Locate the cell with the specified text and output its (X, Y) center coordinate. 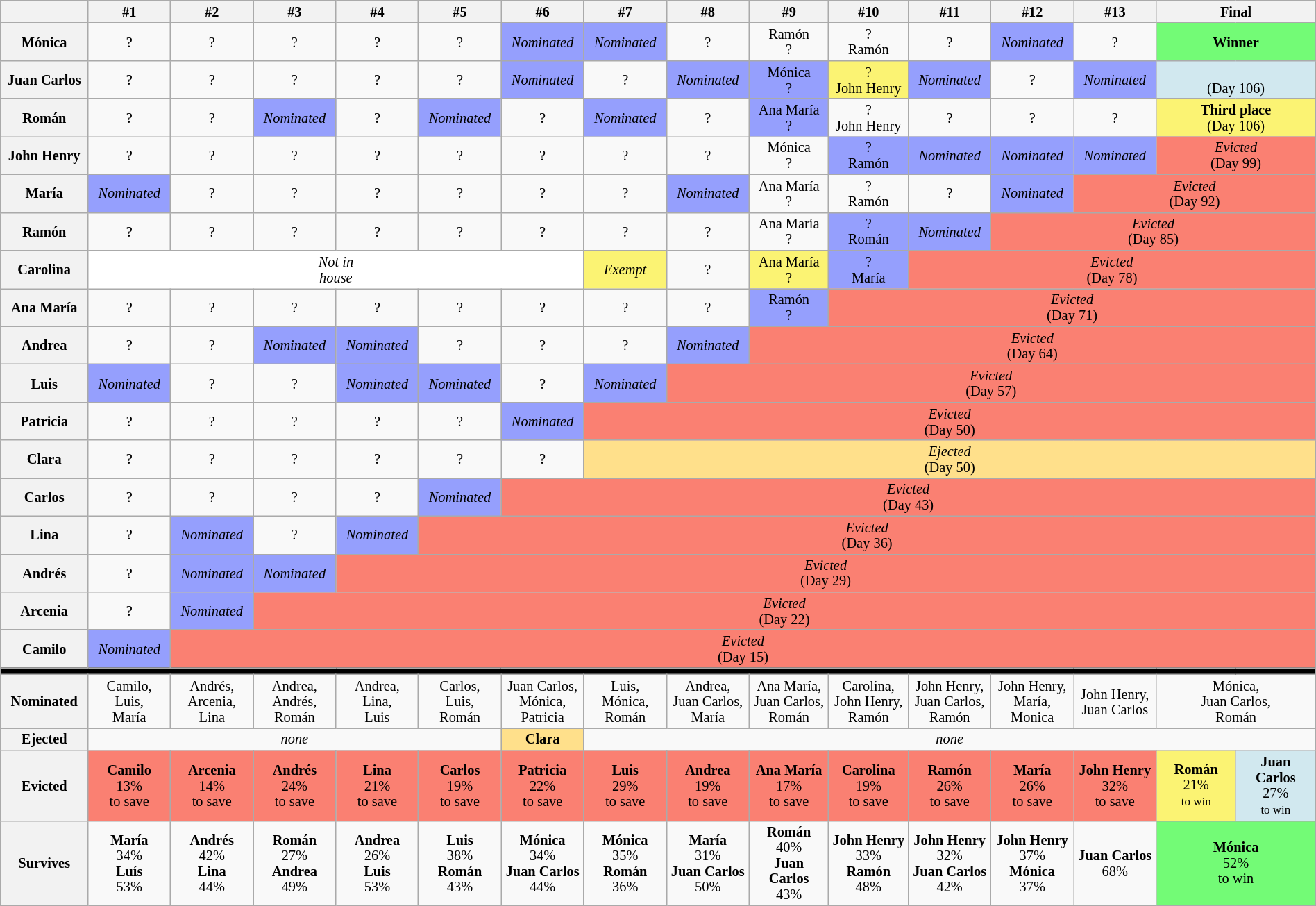
Ramón (44, 232)
Ramón26%to save (950, 786)
Mónica52%to win (1235, 863)
#8 (708, 11)
Carolina,John Henry,Ramón (869, 701)
#10 (869, 11)
Evicted(Day 36) (867, 535)
#3 (294, 11)
Andrea19%to save (708, 786)
Arcenia (44, 611)
Carolina (44, 269)
John Henry33%Ramón48% (869, 863)
Patricia22%to save (543, 786)
John Henry32%to save (1115, 786)
Final (1235, 11)
Andrés24%to save (294, 786)
#13 (1115, 11)
Carlos19%to save (459, 786)
Andrea,Juan Carlos,María (708, 701)
Camilo13%to save (129, 786)
Andrea,Lina,Luis (378, 701)
María34%Luís53% (129, 863)
Andrea (44, 346)
Ana María17%to save (788, 786)
Camilo (44, 648)
#1 (129, 11)
Lina (44, 535)
Evicted (44, 786)
John Henry37%Mónica37% (1033, 863)
Arcenia14%to save (212, 786)
Evicted(Day 15) (743, 648)
(Day 106) (1235, 79)
Juan Carlos (44, 79)
Exempt (625, 269)
Román (44, 118)
John Henry32%Juan Carlos42% (950, 863)
Evicted(Day 78) (1112, 269)
John Henry,María,Monica (1033, 701)
Camilo,Luis,María (129, 701)
Third place(Day 106) (1235, 118)
#7 (625, 11)
John Henry (44, 156)
Evicted(Day 29) (826, 573)
María31%Juan Carlos50% (708, 863)
Román40%Juan Carlos43% (788, 863)
Andrea,Andrés,Román (294, 701)
Patricia (44, 421)
Juan Carlos,Mónica,Patricia (543, 701)
Evicted(Day 71) (1072, 307)
John Henry,Juan Carlos,Ramón (950, 701)
Mónica35%Román36% (625, 863)
Evicted(Day 64) (1032, 346)
#4 (378, 11)
Luis (44, 383)
#2 (212, 11)
Mónica34%Juan Carlos44% (543, 863)
Román21%to win (1197, 786)
Evicted(Day 85) (1154, 232)
Ejected(Day 50) (950, 460)
#11 (950, 11)
Luis29%to save (625, 786)
Mónica (44, 42)
Evicted(Day 99) (1235, 156)
Evicted(Day 92) (1195, 193)
Andrea26%Luis53% (378, 863)
Ana María (44, 307)
Andrés42%Lina44% (212, 863)
Carlos (44, 497)
Evicted(Day 43) (908, 497)
#12 (1033, 11)
María26%to save (1033, 786)
Luis38%Román43% (459, 863)
#9 (788, 11)
Luis,Mónica,Román (625, 701)
Evicted(Day 50) (950, 421)
Not inhouse (336, 269)
Juan Carlos27%to win (1276, 786)
Winner (1235, 42)
Survives (44, 863)
#5 (459, 11)
John Henry,Juan Carlos (1115, 701)
Ejected (44, 739)
Lina21%to save (378, 786)
#6 (543, 11)
María (44, 193)
Juan Carlos68% (1115, 863)
?María (869, 269)
Carlos,Luis,Román (459, 701)
Carolina19%to save (869, 786)
Evicted(Day 22) (784, 611)
Andrés (44, 573)
Román27%Andrea49% (294, 863)
Ana María,Juan Carlos,Román (788, 701)
Andrés,Arcenia,Lina (212, 701)
Evicted(Day 57) (991, 383)
Mónica,Juan Carlos,Román (1235, 701)
?Román (869, 232)
